Return the (X, Y) coordinate for the center point of the cell that contains the specified text.  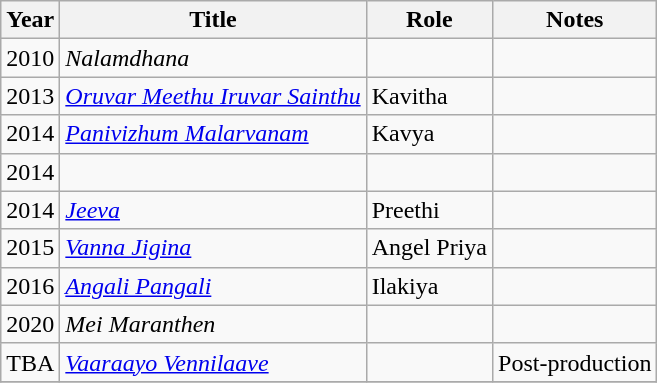
Mei Maranthen (213, 324)
Kavitha (429, 96)
Jeeva (213, 210)
Year (30, 20)
Angali Pangali (213, 286)
Ilakiya (429, 286)
2020 (30, 324)
Kavya (429, 134)
Notes (575, 20)
Preethi (429, 210)
Nalamdhana (213, 58)
TBA (30, 362)
Title (213, 20)
2013 (30, 96)
Panivizhum Malarvanam (213, 134)
Role (429, 20)
2016 (30, 286)
2010 (30, 58)
Vanna Jigina (213, 248)
Oruvar Meethu Iruvar Sainthu (213, 96)
Angel Priya (429, 248)
2015 (30, 248)
Vaaraayo Vennilaave (213, 362)
Post-production (575, 362)
